For the text-containing cell, return its midpoint in (x, y) coordinate format. 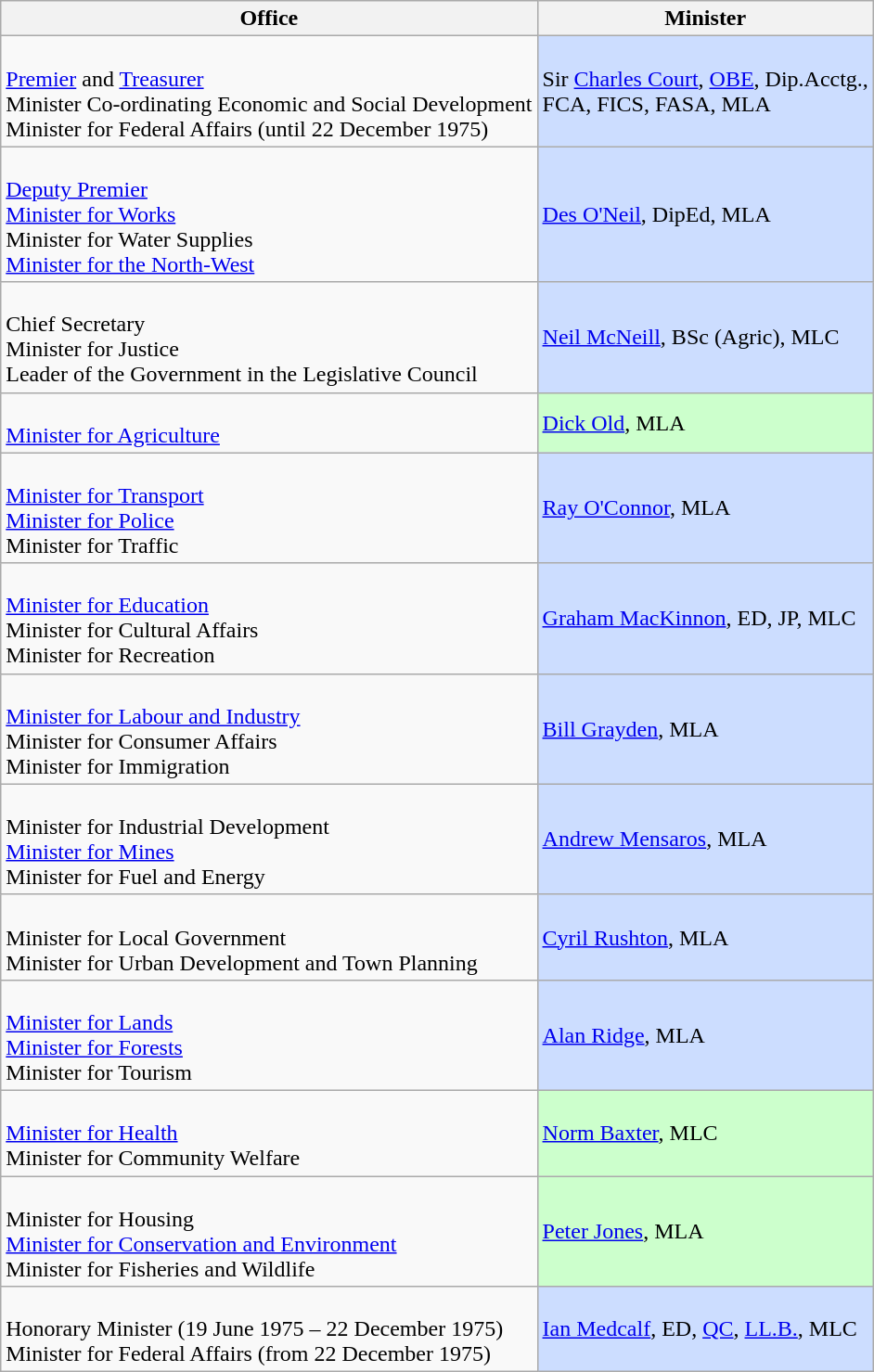
Alan Ridge, MLA (705, 1035)
Minister for Labour and Industry Minister for Consumer Affairs Minister for Immigration (269, 729)
Minister for Transport Minister for Police Minister for Traffic (269, 508)
Minister for Agriculture (269, 423)
Ray O'Connor, MLA (705, 508)
Chief Secretary Minister for Justice Leader of the Government in the Legislative Council (269, 338)
Andrew Mensaros, MLA (705, 839)
Honorary Minister (19 June 1975 – 22 December 1975) Minister for Federal Affairs (from 22 December 1975) (269, 1329)
Minister (705, 19)
Minister for Local Government Minister for Urban Development and Town Planning (269, 937)
Des O'Neil, DipEd, MLA (705, 214)
Minister for Housing Minister for Conservation and Environment Minister for Fisheries and Wildlife (269, 1232)
Minister for Health Minister for Community Welfare (269, 1133)
Graham MacKinnon, ED, JP, MLC (705, 618)
Minister for Lands Minister for Forests Minister for Tourism (269, 1035)
Deputy Premier Minister for Works Minister for Water Supplies Minister for the North-West (269, 214)
Neil McNeill, BSc (Agric), MLC (705, 338)
Norm Baxter, MLC (705, 1133)
Ian Medcalf, ED, QC, LL.B., MLC (705, 1329)
Dick Old, MLA (705, 423)
Minister for Industrial Development Minister for Mines Minister for Fuel and Energy (269, 839)
Office (269, 19)
Minister for Education Minister for Cultural Affairs Minister for Recreation (269, 618)
Sir Charles Court, OBE, Dip.Acctg.,FCA, FICS, FASA, MLA (705, 91)
Premier and Treasurer Minister Co-ordinating Economic and Social Development Minister for Federal Affairs (until 22 December 1975) (269, 91)
Peter Jones, MLA (705, 1232)
Cyril Rushton, MLA (705, 937)
Bill Grayden, MLA (705, 729)
